Return the (x, y) coordinate for the center point of the cell that contains the specified text.  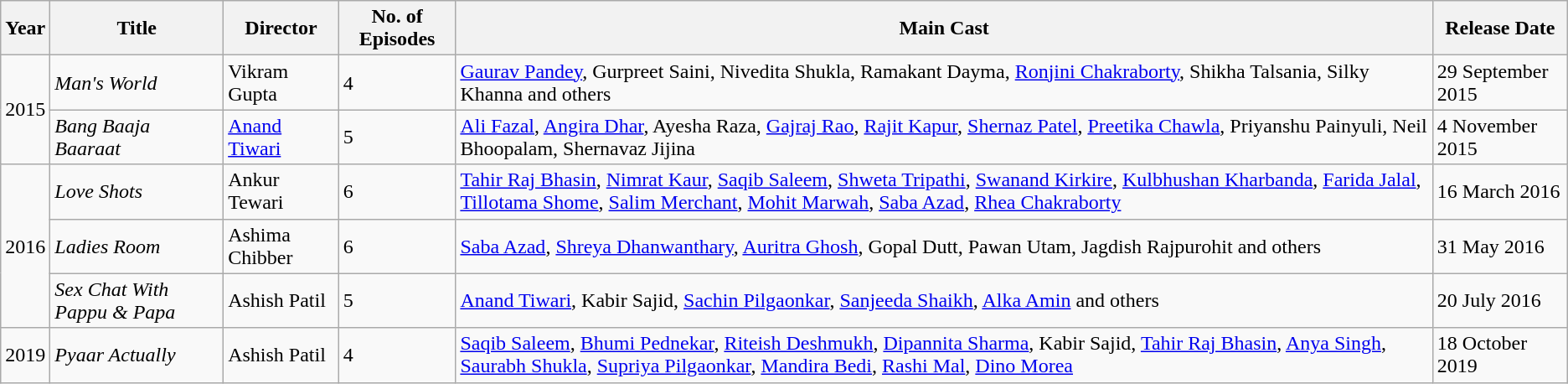
Ali Fazal, Angira Dhar, Ayesha Raza, Gajraj Rao, Rajit Kapur, Shernaz Patel, Preetika Chawla, Priyanshu Painyuli, Neil Bhoopalam, Shernavaz Jijina (944, 138)
Man's World (137, 82)
Vikram Gupta (281, 82)
Release Date (1499, 29)
Gaurav Pandey, Gurpreet Saini, Nivedita Shukla, Ramakant Dayma, Ronjini Chakraborty, Shikha Talsania, Silky Khanna and others (944, 82)
Ladies Room (137, 246)
Anand Tiwari, Kabir Sajid, Sachin Pilgaonkar, Sanjeeda Shaikh, Alka Amin and others (944, 300)
20 July 2016 (1499, 300)
No. of Episodes (397, 29)
Director (281, 29)
Anand Tiwari (281, 138)
29 September 2015 (1499, 82)
Ankur Tewari (281, 191)
2019 (25, 355)
Saba Azad, Shreya Dhanwanthary, Auritra Ghosh, Gopal Dutt, Pawan Utam, Jagdish Rajpurohit and others (944, 246)
Title (137, 29)
18 October 2019 (1499, 355)
2016 (25, 246)
16 March 2016 (1499, 191)
Love Shots (137, 191)
2015 (25, 110)
31 May 2016 (1499, 246)
4 November 2015 (1499, 138)
Main Cast (944, 29)
Pyaar Actually (137, 355)
Ashima Chibber (281, 246)
Sex Chat With Pappu & Papa (137, 300)
Year (25, 29)
Bang Baaja Baaraat (137, 138)
